Determine the [x, y] coordinate at the center of the cell enclosing the given text.  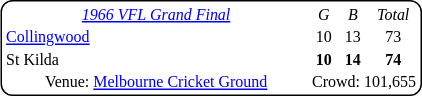
13 [353, 37]
Crowd: 101,655 [364, 82]
74 [394, 60]
73 [394, 37]
Venue: Melbourne Cricket Ground [156, 82]
G [324, 14]
14 [353, 60]
B [353, 14]
1966 VFL Grand Final [156, 14]
Collingwood [156, 37]
Total [394, 14]
St Kilda [156, 60]
